Output the [x, y] coordinate of the center of the cell containing the given text.  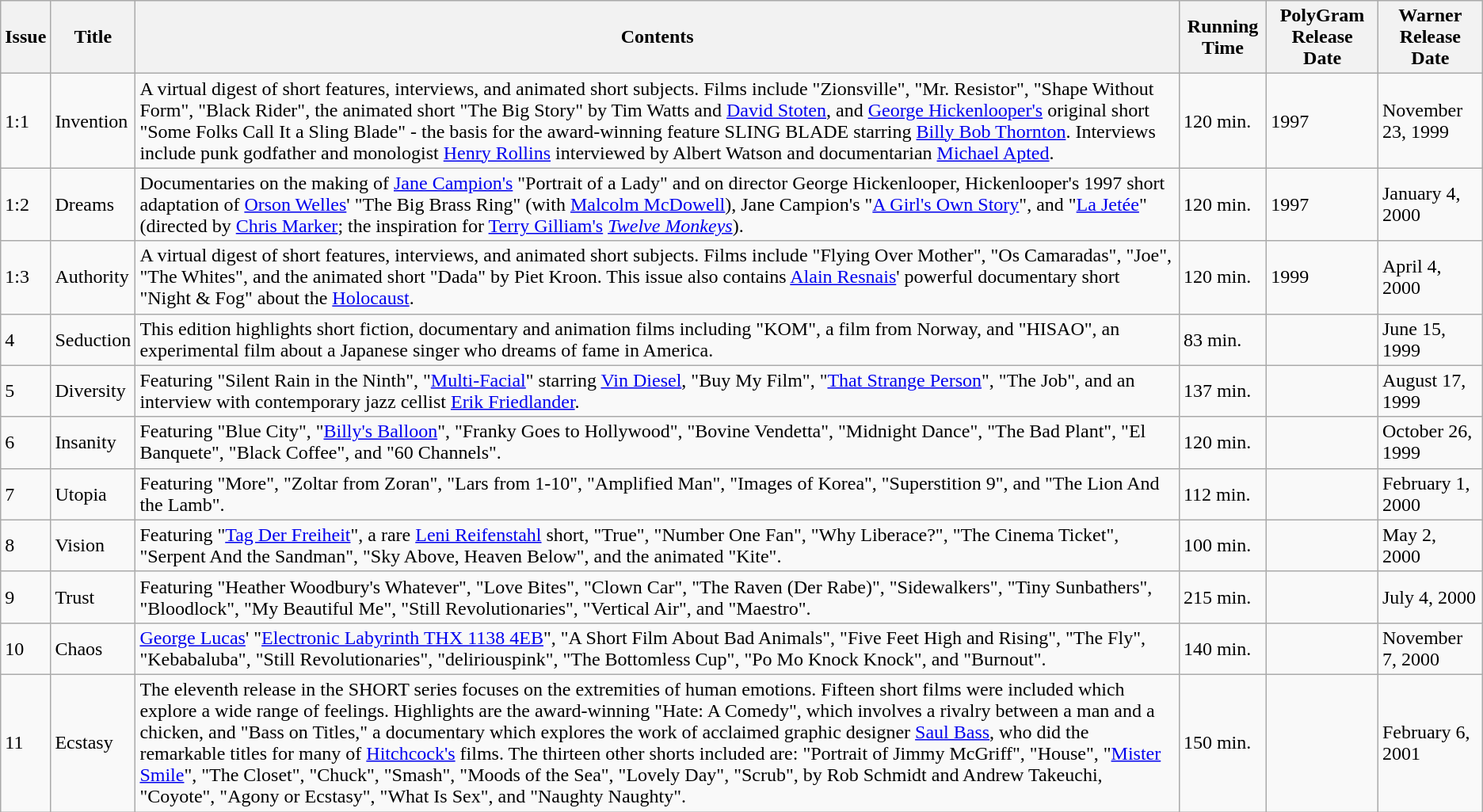
11 [25, 743]
1:2 [25, 204]
Seduction [93, 339]
Dreams [93, 204]
Featuring "More", "Zoltar from Zoran", "Lars from 1-10", "Amplified Man", "Images of Korea", "Superstition 9", and "The Lion And the Lamb". [658, 494]
9 [25, 597]
137 min. [1222, 391]
Warner Release Date [1430, 37]
5 [25, 391]
Issue [25, 37]
Authority [93, 277]
83 min. [1222, 339]
Title [93, 37]
Utopia [93, 494]
1:1 [25, 120]
6 [25, 442]
100 min. [1222, 545]
112 min. [1222, 494]
November 23, 1999 [1430, 120]
January 4, 2000 [1430, 204]
215 min. [1222, 597]
Trust [93, 597]
Running Time [1222, 37]
1:3 [25, 277]
7 [25, 494]
February 6, 2001 [1430, 743]
November 7, 2000 [1430, 648]
PolyGram Release Date [1323, 37]
Invention [93, 120]
October 26, 1999 [1430, 442]
February 1, 2000 [1430, 494]
April 4, 2000 [1430, 277]
Chaos [93, 648]
1999 [1323, 277]
4 [25, 339]
10 [25, 648]
Vision [93, 545]
August 17, 1999 [1430, 391]
Contents [658, 37]
May 2, 2000 [1430, 545]
140 min. [1222, 648]
July 4, 2000 [1430, 597]
150 min. [1222, 743]
Ecstasy [93, 743]
8 [25, 545]
Insanity [93, 442]
June 15, 1999 [1430, 339]
Diversity [93, 391]
